Provide the (x, y) coordinate of the cell's center where the given text is located.  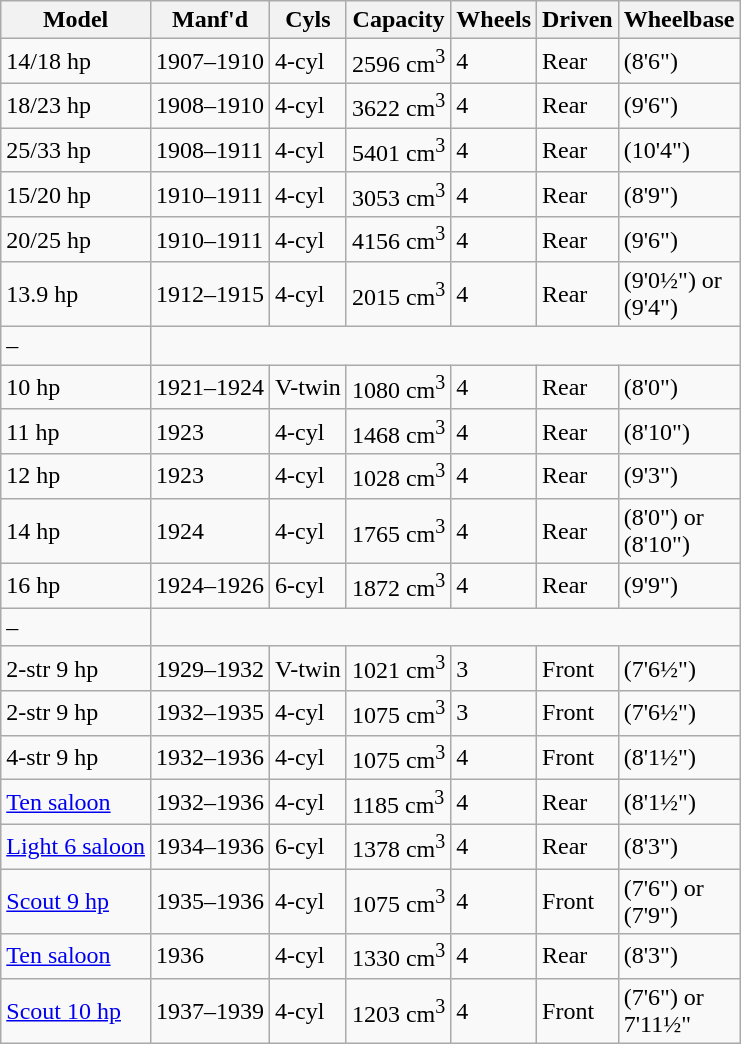
Wheelbase (679, 20)
1932–1935 (210, 714)
(9'9") (679, 586)
Wheels (494, 20)
(8'0") or(8'10") (679, 530)
1935–1936 (210, 902)
(10'4") (679, 150)
1912–1915 (210, 294)
4-str 9 hp (76, 758)
1330 cm3 (398, 956)
(9'0½") or(9'4") (679, 294)
12 hp (76, 476)
Scout 9 hp (76, 902)
1924 (210, 530)
1028 cm3 (398, 476)
1468 cm3 (398, 432)
25/33 hp (76, 150)
1924–1926 (210, 586)
1203 cm3 (398, 1010)
(7'6") or(7'9") (679, 902)
1907–1910 (210, 62)
(9'3") (679, 476)
14 hp (76, 530)
Scout 10 hp (76, 1010)
2015 cm3 (398, 294)
1872 cm3 (398, 586)
2596 cm3 (398, 62)
(8'0") (679, 388)
3622 cm3 (398, 106)
(7'6") or7'11½" (679, 1010)
1185 cm3 (398, 802)
14/18 hp (76, 62)
4156 cm3 (398, 240)
Driven (578, 20)
1080 cm3 (398, 388)
1921–1924 (210, 388)
5401 cm3 (398, 150)
10 hp (76, 388)
1937–1939 (210, 1010)
(8'9") (679, 194)
Light 6 saloon (76, 846)
(8'6") (679, 62)
(8'10") (679, 432)
3053 cm3 (398, 194)
Manf'd (210, 20)
1929–1932 (210, 668)
1021 cm3 (398, 668)
Cyls (308, 20)
13.9 hp (76, 294)
1908–1911 (210, 150)
1765 cm3 (398, 530)
18/23 hp (76, 106)
1934–1936 (210, 846)
1378 cm3 (398, 846)
20/25 hp (76, 240)
Capacity (398, 20)
1936 (210, 956)
15/20 hp (76, 194)
11 hp (76, 432)
16 hp (76, 586)
1908–1910 (210, 106)
Model (76, 20)
